Detect which cell encompasses the target text, then output its [x, y] center coordinate. 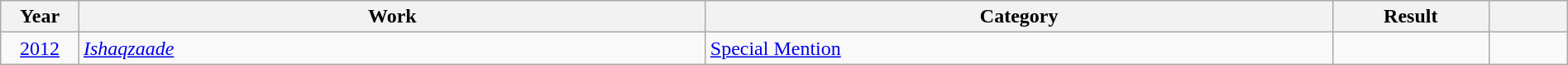
Special Mention [1019, 48]
Ishaqzaade [392, 48]
Category [1019, 17]
Year [40, 17]
Result [1411, 17]
Work [392, 17]
2012 [40, 48]
